Pinpoint the cell where the given text exists, returning its (X, Y) midpoint coordinate. 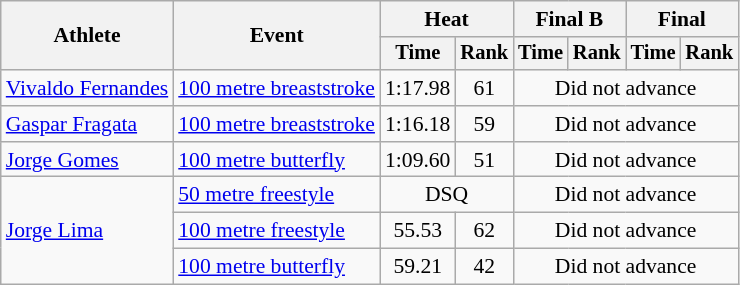
62 (484, 231)
1:09.60 (418, 160)
Jorge Gomes (87, 160)
Gaspar Fragata (87, 124)
50 metre freestyle (276, 195)
42 (484, 267)
Final B (569, 19)
100 metre freestyle (276, 231)
1:17.98 (418, 88)
Final (682, 19)
Athlete (87, 36)
55.53 (418, 231)
Jorge Lima (87, 230)
59 (484, 124)
1:16.18 (418, 124)
Vivaldo Fernandes (87, 88)
51 (484, 160)
Event (276, 36)
59.21 (418, 267)
DSQ (446, 195)
61 (484, 88)
Heat (446, 19)
